Extract the [x, y] coordinate from the center of the cell holding the provided text.  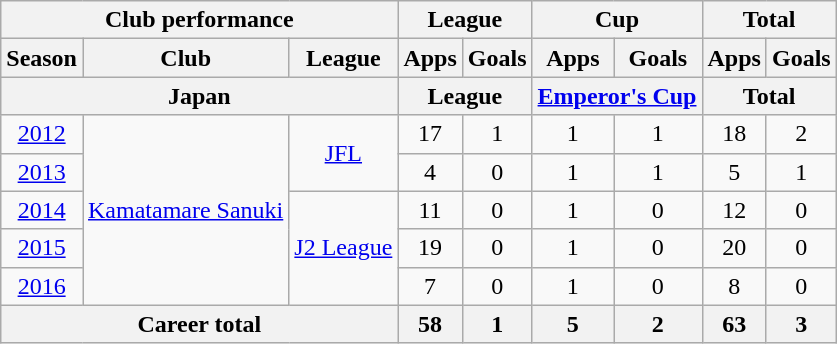
Kamatamare Sanuki [185, 210]
3 [801, 324]
18 [734, 134]
2013 [42, 172]
Cup [617, 20]
2016 [42, 286]
17 [430, 134]
8 [734, 286]
Club [185, 58]
Japan [200, 96]
Emperor's Cup [617, 96]
63 [734, 324]
2012 [42, 134]
20 [734, 248]
12 [734, 210]
Career total [200, 324]
Season [42, 58]
7 [430, 286]
2014 [42, 210]
58 [430, 324]
JFL [344, 153]
4 [430, 172]
11 [430, 210]
J2 League [344, 248]
Club performance [200, 20]
19 [430, 248]
2015 [42, 248]
